Find where the given text appears and provide that cell's center as [x, y] coordinate. 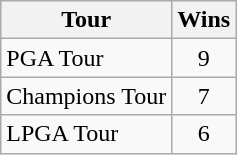
LPGA Tour [86, 134]
Champions Tour [86, 96]
9 [204, 58]
Tour [86, 20]
6 [204, 134]
PGA Tour [86, 58]
Wins [204, 20]
7 [204, 96]
